Extract the (X, Y) coordinate from the center of the cell holding the provided text.  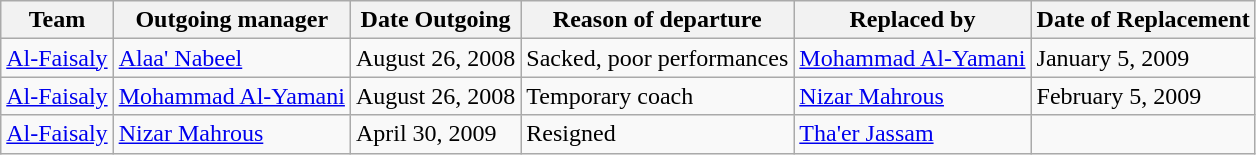
February 5, 2009 (1143, 96)
Date Outgoing (435, 20)
Resigned (658, 134)
Sacked, poor performances (658, 58)
Tha'er Jassam (912, 134)
Alaa' Nabeel (232, 58)
Replaced by (912, 20)
Team (57, 20)
Outgoing manager (232, 20)
Date of Replacement (1143, 20)
Temporary coach (658, 96)
January 5, 2009 (1143, 58)
Reason of departure (658, 20)
April 30, 2009 (435, 134)
